Detect which cell encompasses the target text, then output its (x, y) center coordinate. 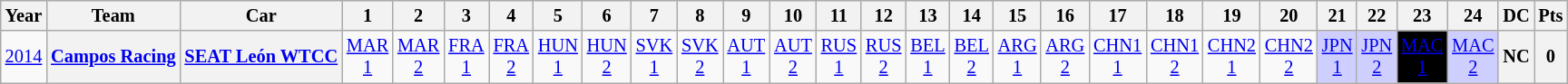
24 (1473, 15)
BEL2 (972, 57)
RUS1 (838, 57)
NC (1515, 57)
2 (418, 15)
3 (466, 15)
HUN2 (607, 57)
18 (1174, 15)
HUN1 (558, 57)
5 (558, 15)
14 (972, 15)
MAR1 (367, 57)
SVK1 (654, 57)
17 (1118, 15)
12 (884, 15)
CHN21 (1232, 57)
0 (1550, 57)
ARG2 (1065, 57)
Pts (1550, 15)
FRA2 (512, 57)
22 (1377, 15)
1 (367, 15)
20 (1289, 15)
13 (927, 15)
CHN11 (1118, 57)
9 (747, 15)
BEL1 (927, 57)
RUS2 (884, 57)
SVK2 (700, 57)
11 (838, 15)
AUT2 (793, 57)
7 (654, 15)
DC (1515, 15)
23 (1422, 15)
Year (24, 15)
CHN22 (1289, 57)
SEAT León WTCC (260, 57)
Car (260, 15)
Campos Racing (113, 57)
MAC2 (1473, 57)
CHN12 (1174, 57)
2014 (24, 57)
JPN1 (1338, 57)
MAR2 (418, 57)
FRA1 (466, 57)
10 (793, 15)
16 (1065, 15)
ARG1 (1018, 57)
JPN2 (1377, 57)
Team (113, 15)
MAC1 (1422, 57)
21 (1338, 15)
8 (700, 15)
4 (512, 15)
AUT1 (747, 57)
15 (1018, 15)
6 (607, 15)
19 (1232, 15)
